Locate the cell with the specified text and output its [x, y] center coordinate. 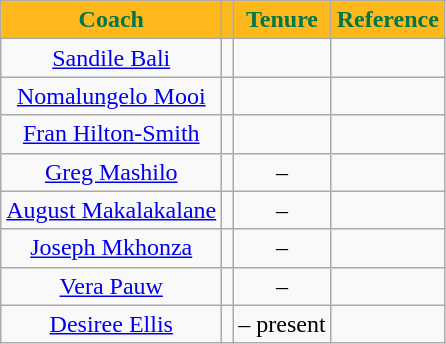
Joseph Mkhonza [112, 248]
Greg Mashilo [112, 172]
August Makalakalane [112, 210]
Fran Hilton-Smith [112, 134]
Sandile Bali [112, 58]
Tenure [282, 20]
– present [282, 324]
Reference [388, 20]
Vera Pauw [112, 286]
Coach [112, 20]
Desiree Ellis [112, 324]
Nomalungelo Mooi [112, 96]
